Return the [x, y] coordinate for the center point of the cell that contains the specified text.  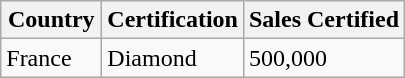
Diamond [173, 58]
Country [52, 20]
Sales Certified [324, 20]
Certification [173, 20]
France [52, 58]
500,000 [324, 58]
